Extract the [x, y] coordinate from the center of the cell holding the provided text.  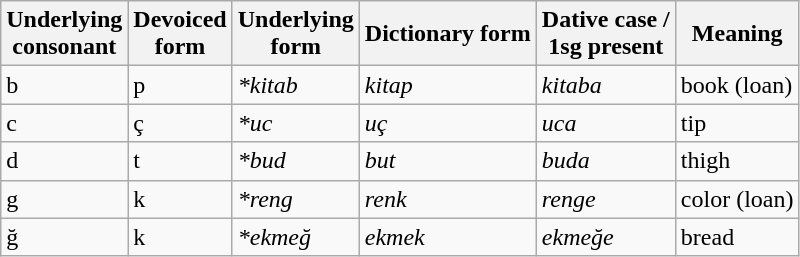
d [64, 161]
color (loan) [737, 199]
c [64, 123]
renk [448, 199]
ekmek [448, 237]
uç [448, 123]
but [448, 161]
Underlying consonant [64, 34]
t [180, 161]
kitap [448, 85]
uca [606, 123]
*uc [296, 123]
b [64, 85]
Dative case /1sg present [606, 34]
g [64, 199]
ç [180, 123]
Meaning [737, 34]
*reng [296, 199]
renge [606, 199]
*ekmeğ [296, 237]
Devoiced form [180, 34]
p [180, 85]
Dictionary form [448, 34]
ğ [64, 237]
*kitab [296, 85]
thigh [737, 161]
bread [737, 237]
*bud [296, 161]
ekmeğe [606, 237]
Underlying form [296, 34]
book (loan) [737, 85]
buda [606, 161]
kitaba [606, 85]
tip [737, 123]
